Identify which cell holds the provided text, then report its [x, y] central coordinate. 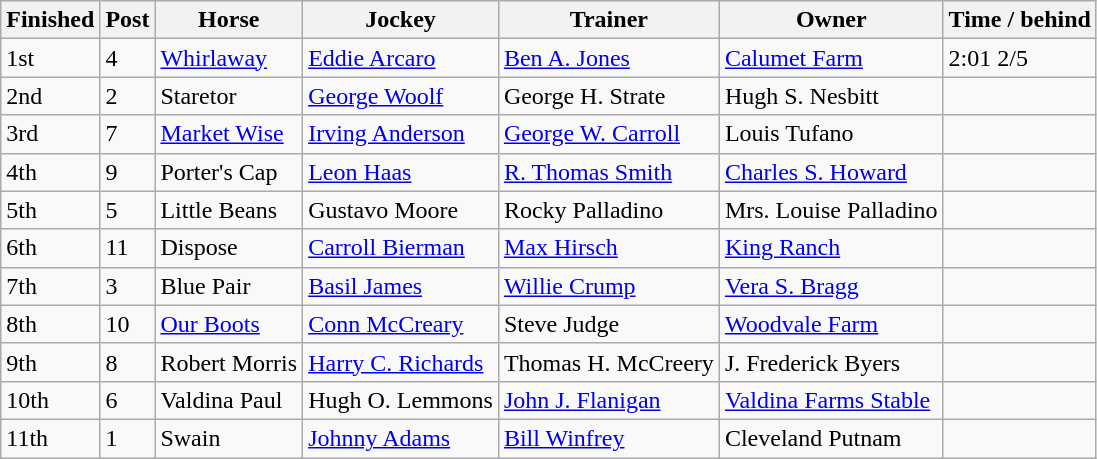
Irving Anderson [401, 134]
Hugh S. Nesbitt [831, 96]
Time / behind [1020, 20]
George W. Carroll [608, 134]
Valdina Paul [229, 400]
Gustavo Moore [401, 210]
Finished [50, 20]
Blue Pair [229, 286]
1 [128, 438]
3rd [50, 134]
Calumet Farm [831, 58]
Cleveland Putnam [831, 438]
John J. Flanigan [608, 400]
Staretor [229, 96]
Max Hirsch [608, 248]
George Woolf [401, 96]
7th [50, 286]
Basil James [401, 286]
1st [50, 58]
Jockey [401, 20]
9 [128, 172]
Trainer [608, 20]
George H. Strate [608, 96]
Horse [229, 20]
Market Wise [229, 134]
11 [128, 248]
2:01 2/5 [1020, 58]
Harry C. Richards [401, 362]
8 [128, 362]
Ben A. Jones [608, 58]
11th [50, 438]
Mrs. Louise Palladino [831, 210]
Hugh O. Lemmons [401, 400]
Eddie Arcaro [401, 58]
4th [50, 172]
Rocky Palladino [608, 210]
Owner [831, 20]
J. Frederick Byers [831, 362]
Post [128, 20]
Dispose [229, 248]
Our Boots [229, 324]
R. Thomas Smith [608, 172]
10th [50, 400]
5th [50, 210]
Steve Judge [608, 324]
Vera S. Bragg [831, 286]
Robert Morris [229, 362]
3 [128, 286]
8th [50, 324]
Valdina Farms Stable [831, 400]
Willie Crump [608, 286]
Little Beans [229, 210]
Leon Haas [401, 172]
Johnny Adams [401, 438]
Woodvale Farm [831, 324]
4 [128, 58]
5 [128, 210]
Bill Winfrey [608, 438]
6th [50, 248]
6 [128, 400]
10 [128, 324]
Porter's Cap [229, 172]
Louis Tufano [831, 134]
King Ranch [831, 248]
Conn McCreary [401, 324]
9th [50, 362]
Carroll Bierman [401, 248]
Thomas H. McCreery [608, 362]
Whirlaway [229, 58]
2 [128, 96]
7 [128, 134]
Charles S. Howard [831, 172]
Swain [229, 438]
2nd [50, 96]
